Provide the (x, y) coordinate of the cell's center where the given text is located.  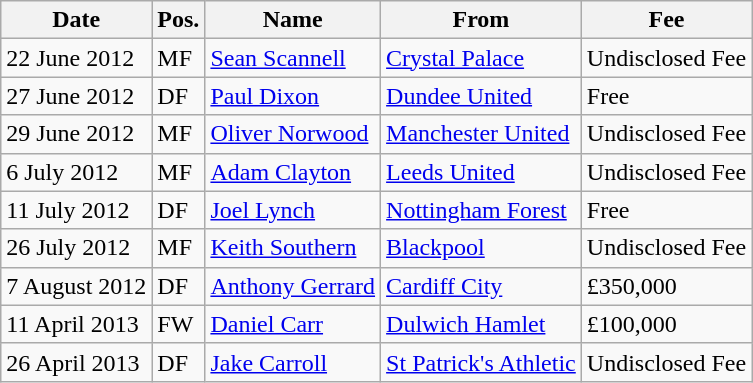
£350,000 (666, 286)
Cardiff City (482, 286)
Sean Scannell (293, 58)
Blackpool (482, 248)
26 July 2012 (76, 248)
Crystal Palace (482, 58)
Jake Carroll (293, 362)
FW (178, 324)
Pos. (178, 20)
Anthony Gerrard (293, 286)
27 June 2012 (76, 96)
7 August 2012 (76, 286)
Joel Lynch (293, 210)
22 June 2012 (76, 58)
Paul Dixon (293, 96)
11 July 2012 (76, 210)
29 June 2012 (76, 134)
6 July 2012 (76, 172)
Daniel Carr (293, 324)
Adam Clayton (293, 172)
Nottingham Forest (482, 210)
Manchester United (482, 134)
Leeds United (482, 172)
Dulwich Hamlet (482, 324)
26 April 2013 (76, 362)
Fee (666, 20)
Keith Southern (293, 248)
Oliver Norwood (293, 134)
11 April 2013 (76, 324)
Date (76, 20)
£100,000 (666, 324)
From (482, 20)
Dundee United (482, 96)
Name (293, 20)
St Patrick's Athletic (482, 362)
